Return [X, Y] of the center of cell containing provided text 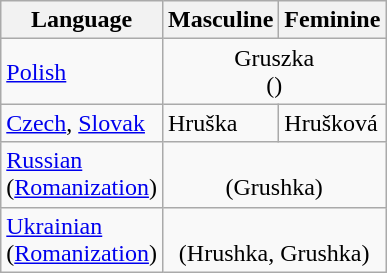
Polish [82, 72]
Hruška [220, 123]
Masculine [220, 20]
(Hrushka, Grushka) [274, 240]
Gruszka () [274, 72]
(Grushka) [274, 174]
Russian (Romanization) [82, 174]
Language [82, 20]
Czech, Slovak [82, 123]
Feminine [332, 20]
Hrušková [332, 123]
Ukrainian (Romanization) [82, 240]
